Output the [X, Y] coordinate of the center of the cell containing the given text.  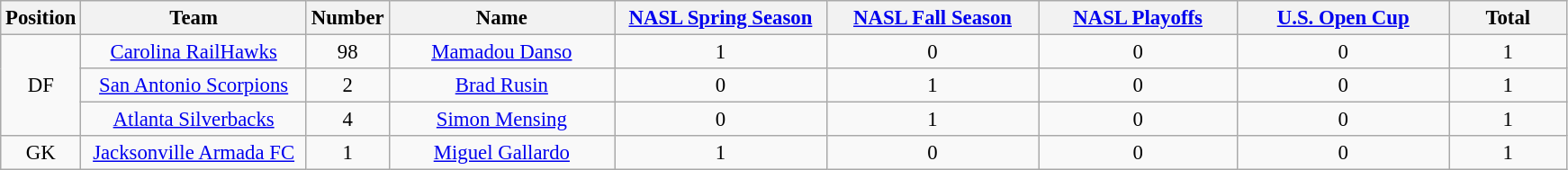
Miguel Gallardo [502, 153]
Total [1509, 18]
Atlanta Silverbacks [194, 120]
U.S. Open Cup [1343, 18]
NASL Spring Season [721, 18]
GK [41, 153]
Mamadou Danso [502, 52]
Carolina RailHawks [194, 52]
2 [347, 85]
DF [41, 86]
98 [347, 52]
Position [41, 18]
Number [347, 18]
Simon Mensing [502, 120]
San Antonio Scorpions [194, 85]
Team [194, 18]
NASL Playoffs [1138, 18]
Name [502, 18]
4 [347, 120]
Jacksonville Armada FC [194, 153]
NASL Fall Season [933, 18]
Brad Rusin [502, 85]
